Return the [X, Y] coordinate for the center point of the cell that contains the specified text.  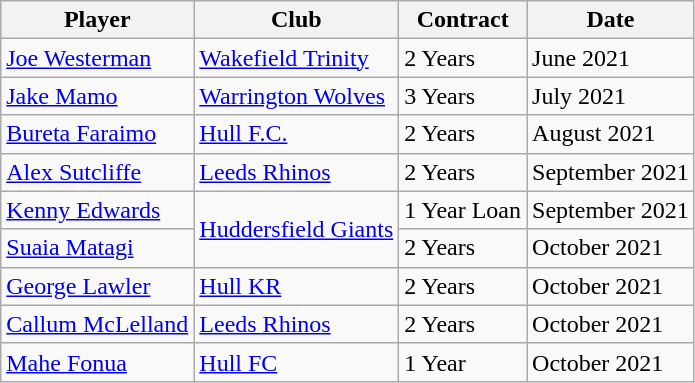
1 Year Loan [463, 210]
Mahe Fonua [98, 362]
Player [98, 20]
Callum McLelland [98, 324]
George Lawler [98, 286]
Kenny Edwards [98, 210]
August 2021 [611, 134]
3 Years [463, 96]
July 2021 [611, 96]
Club [296, 20]
Huddersfield Giants [296, 229]
Hull FC [296, 362]
Suaia Matagi [98, 248]
Jake Mamo [98, 96]
Hull KR [296, 286]
Hull F.C. [296, 134]
Date [611, 20]
Alex Sutcliffe [98, 172]
Contract [463, 20]
Warrington Wolves [296, 96]
Bureta Faraimo [98, 134]
Joe Westerman [98, 58]
1 Year [463, 362]
June 2021 [611, 58]
Wakefield Trinity [296, 58]
